Pinpoint the cell where the given text exists, returning its [X, Y] midpoint coordinate. 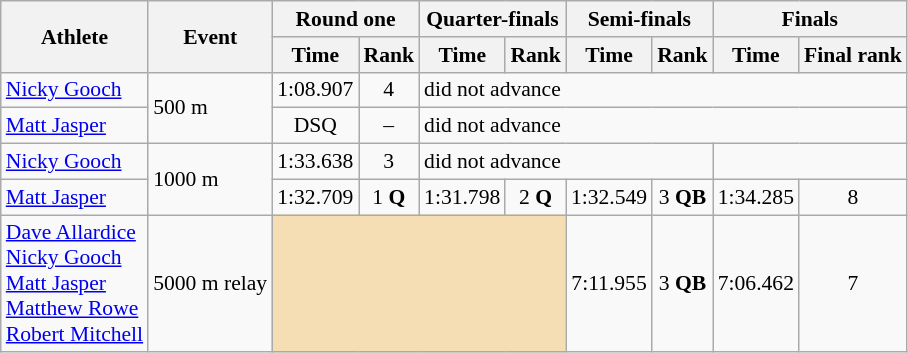
– [388, 126]
Quarter-finals [492, 19]
Final rank [853, 55]
Round one [346, 19]
DSQ [315, 126]
1:08.907 [315, 90]
1:32.549 [609, 197]
7:06.462 [756, 284]
Semi-finals [640, 19]
1:34.285 [756, 197]
1:31.798 [462, 197]
Dave AllardiceNicky GoochMatt JasperMatthew RoweRobert Mitchell [74, 284]
5000 m relay [210, 284]
7 [853, 284]
1:32.709 [315, 197]
Finals [810, 19]
7:11.955 [609, 284]
2 Q [536, 197]
1000 m [210, 180]
1 Q [388, 197]
Event [210, 36]
3 [388, 162]
500 m [210, 108]
8 [853, 197]
1:33.638 [315, 162]
Athlete [74, 36]
4 [388, 90]
